Identify which cell holds the provided text, then report its (x, y) central coordinate. 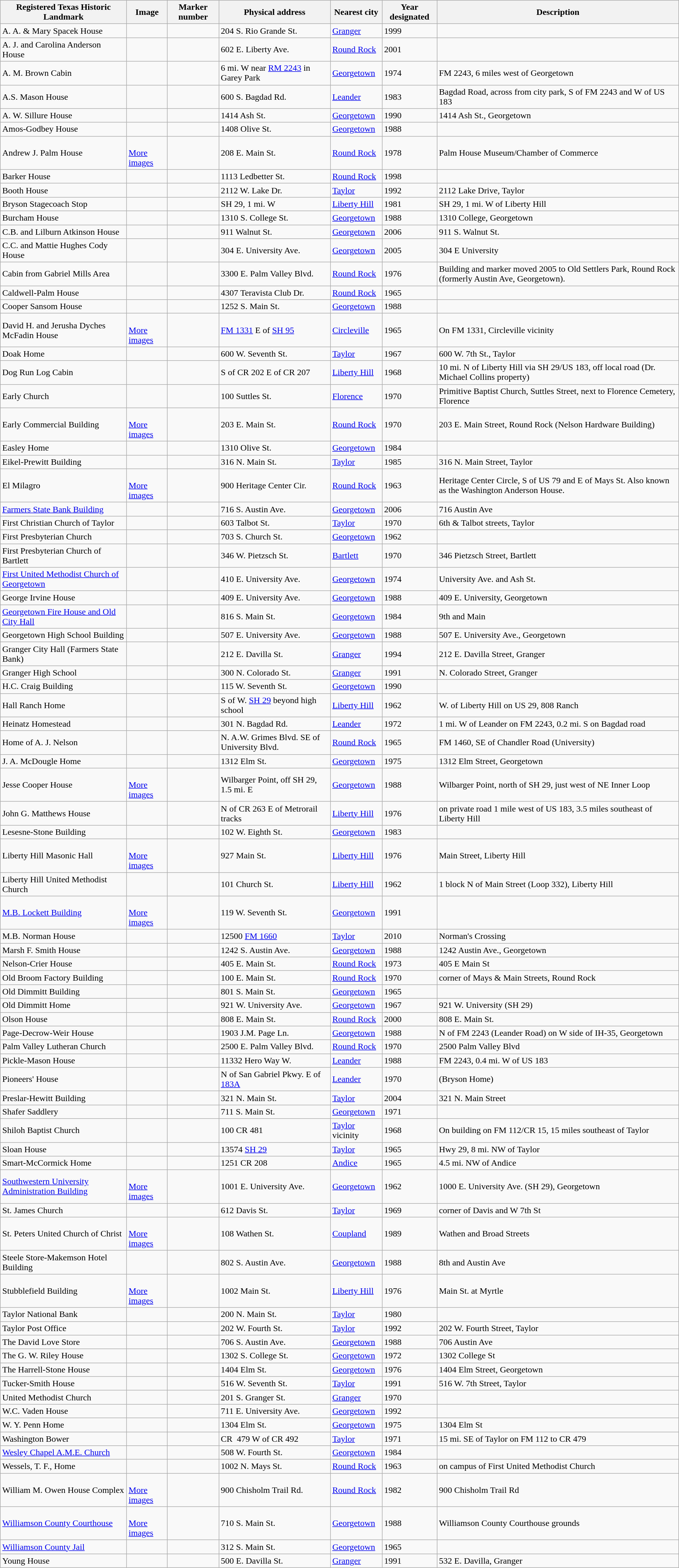
Sloan House (63, 1149)
corner of Mays & Main Streets, Round Rock (558, 978)
706 S. Austin Ave. (274, 1342)
115 W. Seventh St. (274, 686)
711 E. University Ave. (274, 1411)
1302 College St (558, 1356)
1404 Elm Street, Georgetown (558, 1370)
St. Peters United Church of Christ (63, 1234)
CR 479 W of CR 492 (274, 1438)
304 E. University Ave. (274, 250)
3300 E. Palm Valley Blvd. (274, 274)
A. A. & Mary Spacek House (63, 31)
N. A.W. Grimes Blvd. SE of University Blvd. (274, 742)
6th & Talbot streets, Taylor (558, 523)
FM 1331 E of SH 95 (274, 330)
2004 (409, 1098)
Physical address (274, 12)
1310 S. College St. (274, 218)
716 S. Austin Ave. (274, 509)
802 S. Austin Ave. (274, 1263)
S of W. SH 29 beyond high school (274, 705)
202 W. Fourth St. (274, 1328)
Stubblefield Building (63, 1291)
600 W. Seventh St. (274, 354)
David H. and Jerusha Dyches McFadin House (63, 330)
Palm Valley Lutheran Church (63, 1047)
500 E. Davilla St. (274, 1561)
Taylor Post Office (63, 1328)
Hall Ranch Home (63, 705)
Granger City Hall (Farmers State Bank) (63, 654)
1251 CR 208 (274, 1163)
Dog Run Log Cabin (63, 372)
Palm House Museum/Chamber of Commerce (558, 153)
900 Heritage Center Cir. (274, 485)
Nelson-Crier House (63, 964)
University Ave. and Ash St. (558, 579)
1408 Olive St. (274, 129)
Bagdad Road, across from city park, S of FM 2243 and W of US 183 (558, 97)
S of CR 202 E of CR 207 (274, 372)
1304 Elm St. (274, 1425)
Lesesne-Stone Building (63, 832)
12500 FM 1660 (274, 936)
1404 Elm St. (274, 1370)
900 Chisholm Trail Rd. (274, 1490)
Circleville (356, 330)
Bryson Stagecoach Stop (63, 204)
First United Methodist Church of Georgetown (63, 579)
Young House (63, 1561)
405 E. Main St. (274, 964)
600 S. Bagdad Rd. (274, 97)
9th and Main (558, 617)
Marker number (193, 12)
Liberty Hill Masonic Hall (63, 855)
1002 N. Mays St. (274, 1466)
1982 (409, 1490)
W. Y. Penn Home (63, 1425)
100 CR 481 (274, 1130)
321 N. Main Street (558, 1098)
Caldwell-Palm House (63, 293)
Andice (356, 1163)
1969 (409, 1210)
603 Talbot St. (274, 523)
108 Wathen St. (274, 1234)
1973 (409, 964)
346 Pietzsch Street, Bartlett (558, 555)
711 S. Main St. (274, 1112)
1302 S. College St. (274, 1356)
N of FM 2243 (Leander Road) on W side of IH-35, Georgetown (558, 1033)
1242 S. Austin Ave. (274, 950)
FM 2243, 0.4 mi. W of US 183 (558, 1060)
Granger High School (63, 673)
516 W. Seventh St. (274, 1383)
John G. Matthews House (63, 813)
1994 (409, 654)
Coupland (356, 1234)
346 W. Pietzsch St. (274, 555)
4307 Teravista Club Dr. (274, 293)
Marsh F. Smith House (63, 950)
Taylor vicinity (356, 1130)
15 mi. SE of Taylor on FM 112 to CR 479 (558, 1438)
Tucker-Smith House (63, 1383)
801 S. Main St. (274, 992)
508 W. Fourth St. (274, 1453)
Pioneers' House (63, 1079)
507 E. University Ave. (274, 635)
816 S. Main St. (274, 617)
Old Broom Factory Building (63, 978)
1980 (409, 1314)
212 E. Davilla St. (274, 654)
Liberty Hill United Methodist Church (63, 884)
First Christian Church of Taylor (63, 523)
119 W. Seventh St. (274, 913)
On FM 1331, Circleville vicinity (558, 330)
Williamson County Jail (63, 1547)
2500 Palm Valley Blvd (558, 1047)
927 Main St. (274, 855)
1252 S. Main St. (274, 307)
Olson House (63, 1019)
Early Church (63, 396)
Steele Store-Makemson Hotel Building (63, 1263)
1001 E. University Ave. (274, 1187)
1978 (409, 153)
A.S. Mason House (63, 97)
1989 (409, 1234)
Year designated (409, 12)
On building on FM 112/CR 15, 15 miles southeast of Taylor (558, 1130)
102 W. Eighth St. (274, 832)
William M. Owen House Complex (63, 1490)
M.B. Lockett Building (63, 913)
Eikel-Prewitt Building (63, 462)
100 Suttles St. (274, 396)
Building and marker moved 2005 to Old Settlers Park, Round Rock (formerly Austin Ave, Georgetown). (558, 274)
Main St. at Myrtle (558, 1291)
532 E. Davilla, Granger (558, 1561)
316 N. Main St. (274, 462)
312 S. Main St. (274, 1547)
St. James Church (63, 1210)
710 S. Main St. (274, 1523)
1903 J.M. Page Ln. (274, 1033)
212 E. Davilla Street, Granger (558, 654)
Booth House (63, 190)
Wilbarger Point, north of SH 29, just west of NE Inner Loop (558, 785)
Cooper Sansom House (63, 307)
(Bryson Home) (558, 1079)
1 mi. W of Leander on FM 2243, 0.2 mi. S on Bagdad road (558, 724)
C.B. and Lilburn Atkinson House (63, 232)
The G. W. Riley House (63, 1356)
The Harrell-Stone House (63, 1370)
Old Dimmitt Home (63, 1005)
410 E. University Ave. (274, 579)
Heinatz Homestead (63, 724)
J. A. McDougle Home (63, 761)
602 E. Liberty Ave. (274, 49)
10 mi. N of Liberty Hill via SH 29/US 183, off local road (Dr. Michael Collins property) (558, 372)
301 N. Bagdad Rd. (274, 724)
The David Love Store (63, 1342)
11332 Hero Way W. (274, 1060)
Barker House (63, 176)
409 E. University Ave. (274, 598)
Amos-Godbey House (63, 129)
on campus of First United Methodist Church (558, 1466)
600 W. 7th St., Taylor (558, 354)
Southwestern University Administration Building (63, 1187)
on private road 1 mile west of US 183, 3.5 miles southeast of Liberty Hill (558, 813)
First Presbyterian Church (63, 537)
Andrew J. Palm House (63, 153)
N. Colorado Street, Granger (558, 673)
Image (147, 12)
Georgetown Fire House and Old City Hall (63, 617)
FM 1460, SE of Chandler Road (University) (558, 742)
208 E. Main St. (274, 153)
13574 SH 29 (274, 1149)
C.C. and Mattie Hughes Cody House (63, 250)
1312 Elm Street, Georgetown (558, 761)
Page-Decrow-Weir House (63, 1033)
516 W. 7th Street, Taylor (558, 1383)
Farmers State Bank Building (63, 509)
Wesley Chapel A.M.E. Church (63, 1453)
911 S. Walnut St. (558, 232)
Easley Home (63, 448)
Norman's Crossing (558, 936)
202 W. Fourth Street, Taylor (558, 1328)
Nearest city (356, 12)
Washington Bower (63, 1438)
Pickle-Mason House (63, 1060)
Doak Home (63, 354)
Florence (356, 396)
Shafer Saddlery (63, 1112)
corner of Davis and W 7th St (558, 1210)
A. M. Brown Cabin (63, 73)
716 Austin Ave (558, 509)
304 E University (558, 250)
203 E. Main Street, Round Rock (Nelson Hardware Building) (558, 424)
George Irvine House (63, 598)
Taylor National Bank (63, 1314)
1002 Main St. (274, 1291)
921 W. University (SH 29) (558, 1005)
1000 E. University Ave. (SH 29), Georgetown (558, 1187)
1242 Austin Ave., Georgetown (558, 950)
Description (558, 12)
1304 Elm St (558, 1425)
Preslar-Hewitt Building (63, 1098)
921 W. University Ave. (274, 1005)
2001 (409, 49)
1312 Elm St. (274, 761)
A. W. Sillure House (63, 115)
1985 (409, 462)
1310 College, Georgetown (558, 218)
Wilbarger Point, off SH 29, 1.5 mi. E (274, 785)
Home of A. J. Nelson (63, 742)
Wessels, T. F., Home (63, 1466)
1981 (409, 204)
1310 Olive St. (274, 448)
1999 (409, 31)
2000 (409, 1019)
2010 (409, 936)
Early Commercial Building (63, 424)
1113 Ledbetter St. (274, 176)
2112 Lake Drive, Taylor (558, 190)
2005 (409, 250)
SH 29, 1 mi. W (274, 204)
Old Dimmitt Building (63, 992)
203 E. Main St. (274, 424)
201 S. Granger St. (274, 1397)
204 S. Rio Grande St. (274, 31)
2112 W. Lake Dr. (274, 190)
911 Walnut St. (274, 232)
507 E. University Ave., Georgetown (558, 635)
409 E. University, Georgetown (558, 598)
1414 Ash St., Georgetown (558, 115)
Bartlett (356, 555)
316 N. Main Street, Taylor (558, 462)
A. J. and Carolina Anderson House (63, 49)
First Presbyterian Church of Bartlett (63, 555)
N of CR 263 E of Metrorail tracks (274, 813)
Primitive Baptist Church, Suttles Street, next to Florence Cemetery, Florence (558, 396)
Jesse Cooper House (63, 785)
Shiloh Baptist Church (63, 1130)
Wathen and Broad Streets (558, 1234)
Hwy 29, 8 mi. NW of Taylor (558, 1149)
Smart-McCormick Home (63, 1163)
Georgetown High School Building (63, 635)
Heritage Center Circle, S of US 79 and E of Mays St. Also known as the Washington Anderson House. (558, 485)
200 N. Main St. (274, 1314)
Burcham House (63, 218)
1998 (409, 176)
Cabin from Gabriel Mills Area (63, 274)
300 N. Colorado St. (274, 673)
W.C. Vaden House (63, 1411)
1 block N of Main Street (Loop 332), Liberty Hill (558, 884)
N of San Gabriel Pkwy. E of 183A (274, 1079)
100 E. Main St. (274, 978)
H.C. Craig Building (63, 686)
321 N. Main St. (274, 1098)
United Methodist Church (63, 1397)
M.B. Norman House (63, 936)
8th and Austin Ave (558, 1263)
Main Street, Liberty Hill (558, 855)
Williamson County Courthouse grounds (558, 1523)
101 Church St. (274, 884)
2500 E. Palm Valley Blvd. (274, 1047)
Registered Texas Historic Landmark (63, 12)
4.5 mi. NW of Andice (558, 1163)
Williamson County Courthouse (63, 1523)
FM 2243, 6 miles west of Georgetown (558, 73)
706 Austin Ave (558, 1342)
405 E Main St (558, 964)
W. of Liberty Hill on US 29, 808 Ranch (558, 705)
900 Chisholm Trail Rd (558, 1490)
703 S. Church St. (274, 537)
612 Davis St. (274, 1210)
1414 Ash St. (274, 115)
SH 29, 1 mi. W of Liberty Hill (558, 204)
El Milagro (63, 485)
6 mi. W near RM 2243 in Garey Park (274, 73)
